Detect which cell encompasses the target text, then output its (X, Y) center coordinate. 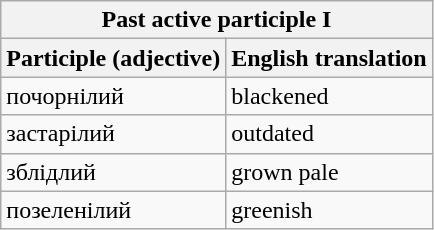
Past active participle I (216, 20)
Participle (adjective) (114, 58)
greenish (329, 210)
blackened (329, 96)
зблідлий (114, 172)
застарілий (114, 134)
outdated (329, 134)
English translation (329, 58)
grown pale (329, 172)
почорнілий (114, 96)
позеленілий (114, 210)
